Search for the cell housing the specified text and yield its [x, y] center coordinate. 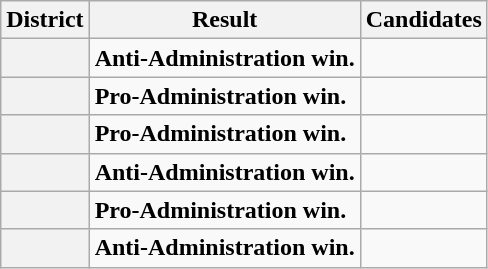
District [45, 20]
Result [224, 20]
Candidates [424, 20]
